Return (x, y) of the center of cell containing provided text 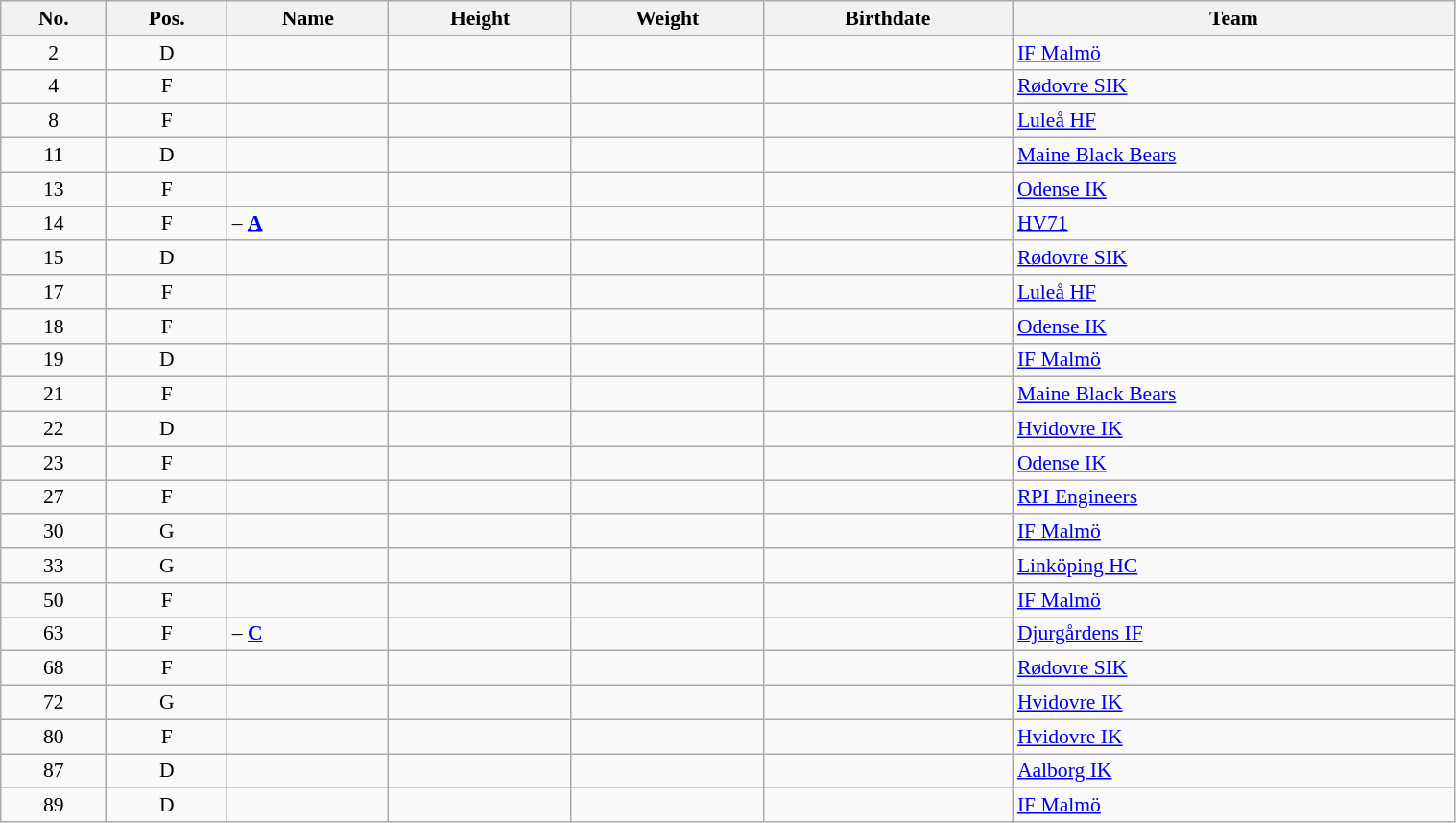
4 (54, 86)
Name (308, 18)
14 (54, 224)
RPI Engineers (1234, 497)
8 (54, 121)
– C (308, 634)
Height (480, 18)
Pos. (167, 18)
27 (54, 497)
HV71 (1234, 224)
17 (54, 292)
Aalborg IK (1234, 771)
Team (1234, 18)
80 (54, 737)
2 (54, 53)
87 (54, 771)
15 (54, 258)
89 (54, 806)
30 (54, 532)
13 (54, 189)
72 (54, 703)
63 (54, 634)
19 (54, 360)
33 (54, 566)
Birthdate (888, 18)
18 (54, 327)
11 (54, 156)
– A (308, 224)
Djurgårdens IF (1234, 634)
Weight (667, 18)
68 (54, 668)
22 (54, 429)
21 (54, 395)
No. (54, 18)
50 (54, 600)
Linköping HC (1234, 566)
23 (54, 463)
